Pinpoint the cell where the given text exists, returning its (x, y) midpoint coordinate. 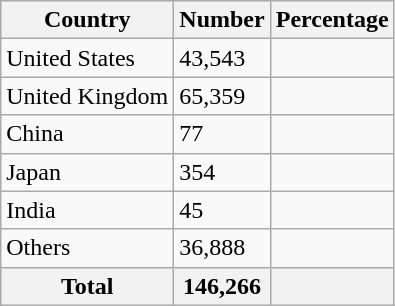
China (88, 134)
77 (222, 134)
Country (88, 20)
36,888 (222, 248)
Others (88, 248)
Number (222, 20)
India (88, 210)
Percentage (332, 20)
146,266 (222, 286)
65,359 (222, 96)
354 (222, 172)
Japan (88, 172)
Total (88, 286)
45 (222, 210)
43,543 (222, 58)
United States (88, 58)
United Kingdom (88, 96)
